Provide the (x, y) coordinate of the cell's center where the given text is located.  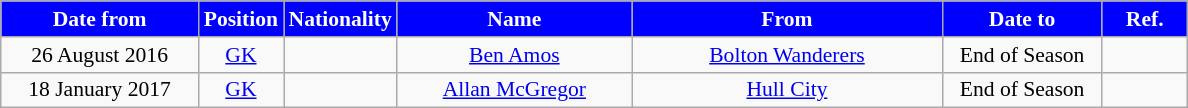
Ben Amos (514, 55)
Nationality (340, 19)
26 August 2016 (100, 55)
Ref. (1144, 19)
Allan McGregor (514, 90)
Bolton Wanderers (787, 55)
From (787, 19)
Date to (1022, 19)
Name (514, 19)
Position (240, 19)
Hull City (787, 90)
18 January 2017 (100, 90)
Date from (100, 19)
